Detect which cell encompasses the target text, then output its [X, Y] center coordinate. 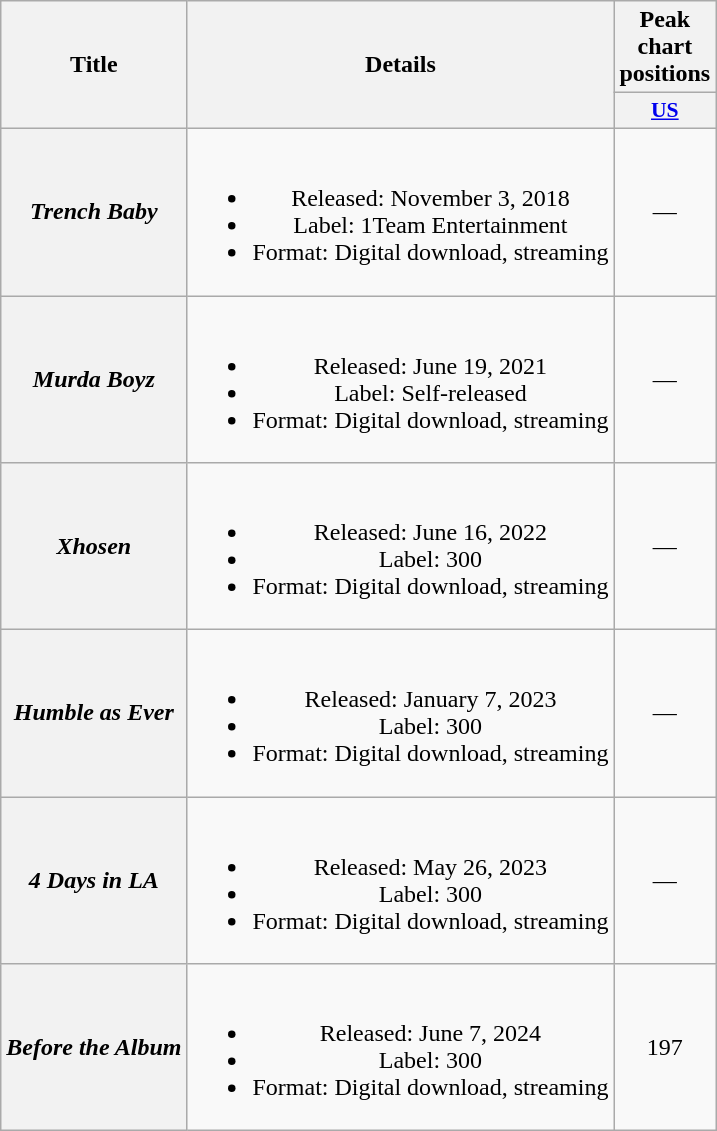
4 Days in LA [94, 880]
Released: May 26, 2023Label: 300Format: Digital download, streaming [400, 880]
Released: June 19, 2021Label: Self-releasedFormat: Digital download, streaming [400, 380]
Title [94, 65]
Murda Boyz [94, 380]
Xhosen [94, 546]
Trench Baby [94, 212]
Humble as Ever [94, 714]
Released: January 7, 2023Label: 300Format: Digital download, streaming [400, 714]
Details [400, 65]
Released: June 16, 2022Label: 300Format: Digital download, streaming [400, 546]
US [665, 111]
197 [665, 1048]
Released: November 3, 2018Label: 1Team EntertainmentFormat: Digital download, streaming [400, 212]
Released: June 7, 2024Label: 300Format: Digital download, streaming [400, 1048]
Before the Album [94, 1048]
Peak chart positions [665, 47]
